Scan for the cell matching the given text and deliver its [x, y] coordinate at center. 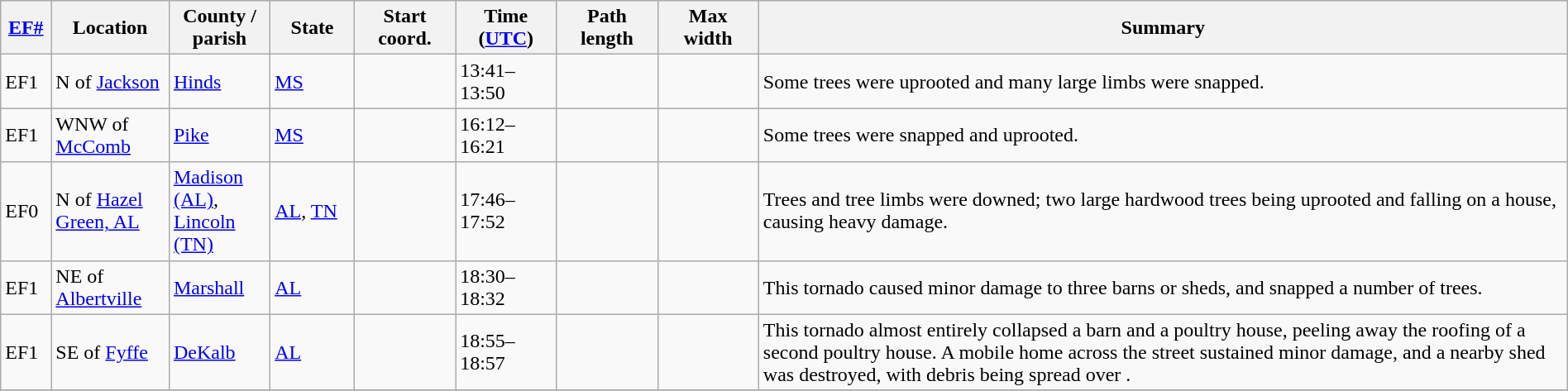
Time (UTC) [506, 28]
This tornado caused minor damage to three barns or sheds, and snapped a number of trees. [1163, 288]
AL, TN [313, 212]
State [313, 28]
Pike [219, 136]
County / parish [219, 28]
NE of Albertville [111, 288]
WNW of McComb [111, 136]
Madison (AL), Lincoln (TN) [219, 212]
17:46–17:52 [506, 212]
EF# [26, 28]
EF0 [26, 212]
N of Jackson [111, 81]
Location [111, 28]
Max width [708, 28]
N of Hazel Green, AL [111, 212]
SE of Fyffe [111, 352]
Start coord. [404, 28]
Summary [1163, 28]
Marshall [219, 288]
Some trees were uprooted and many large limbs were snapped. [1163, 81]
13:41–13:50 [506, 81]
Hinds [219, 81]
Some trees were snapped and uprooted. [1163, 136]
18:55–18:57 [506, 352]
DeKalb [219, 352]
18:30–18:32 [506, 288]
Path length [607, 28]
16:12–16:21 [506, 136]
Trees and tree limbs were downed; two large hardwood trees being uprooted and falling on a house, causing heavy damage. [1163, 212]
